Return (X, Y) of the center of cell containing provided text 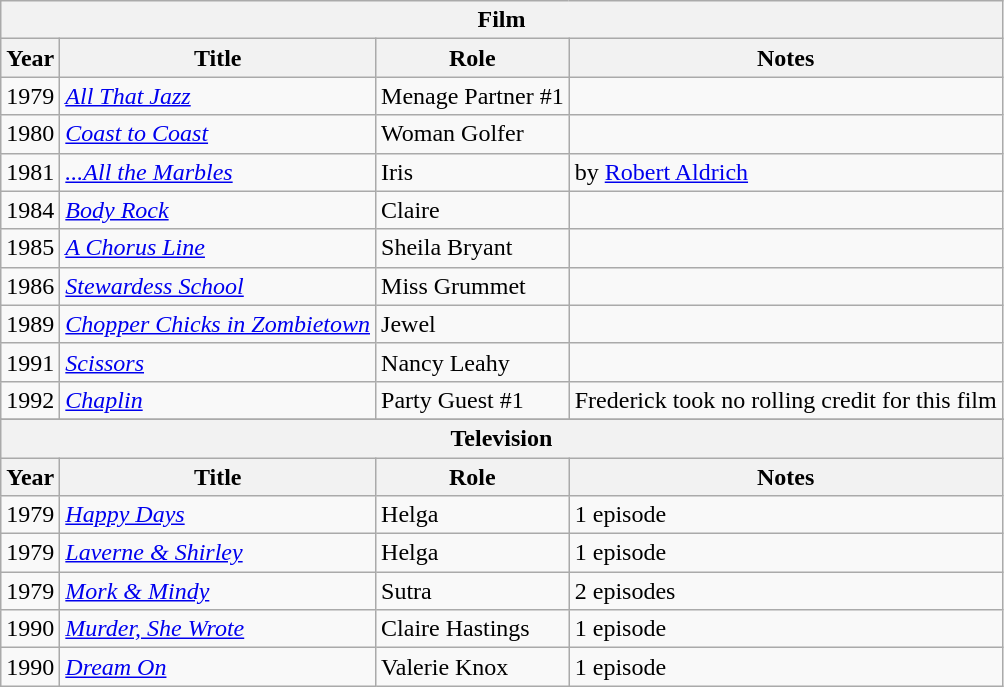
1980 (30, 134)
Sheila Bryant (473, 248)
Nancy Leahy (473, 362)
Scissors (218, 362)
by Robert Aldrich (786, 172)
Chopper Chicks in Zombietown (218, 324)
Jewel (473, 324)
Chaplin (218, 400)
2 episodes (786, 591)
Television (502, 438)
Murder, She Wrote (218, 629)
1986 (30, 286)
Body Rock (218, 210)
Claire Hastings (473, 629)
1989 (30, 324)
...All the Marbles (218, 172)
Party Guest #1 (473, 400)
1984 (30, 210)
1991 (30, 362)
Woman Golfer (473, 134)
Film (502, 20)
Happy Days (218, 515)
1992 (30, 400)
Coast to Coast (218, 134)
All That Jazz (218, 96)
Claire (473, 210)
Mork & Mindy (218, 591)
Iris (473, 172)
Sutra (473, 591)
Menage Partner #1 (473, 96)
1985 (30, 248)
Miss Grummet (473, 286)
Dream On (218, 667)
1981 (30, 172)
Valerie Knox (473, 667)
Stewardess School (218, 286)
Laverne & Shirley (218, 553)
A Chorus Line (218, 248)
Frederick took no rolling credit for this film (786, 400)
